Return the (x, y) coordinate for the center point of the cell that contains the specified text.  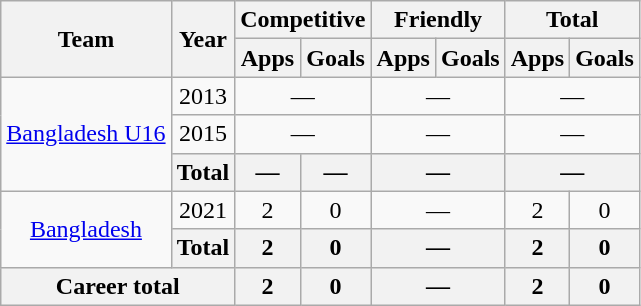
Competitive (303, 20)
Year (203, 39)
2021 (203, 210)
Team (86, 39)
Friendly (438, 20)
2013 (203, 96)
Career total (118, 286)
Bangladesh (86, 229)
Bangladesh U16 (86, 134)
2015 (203, 134)
